From the cell containing the given text, extract its center point as (x, y) coordinate. 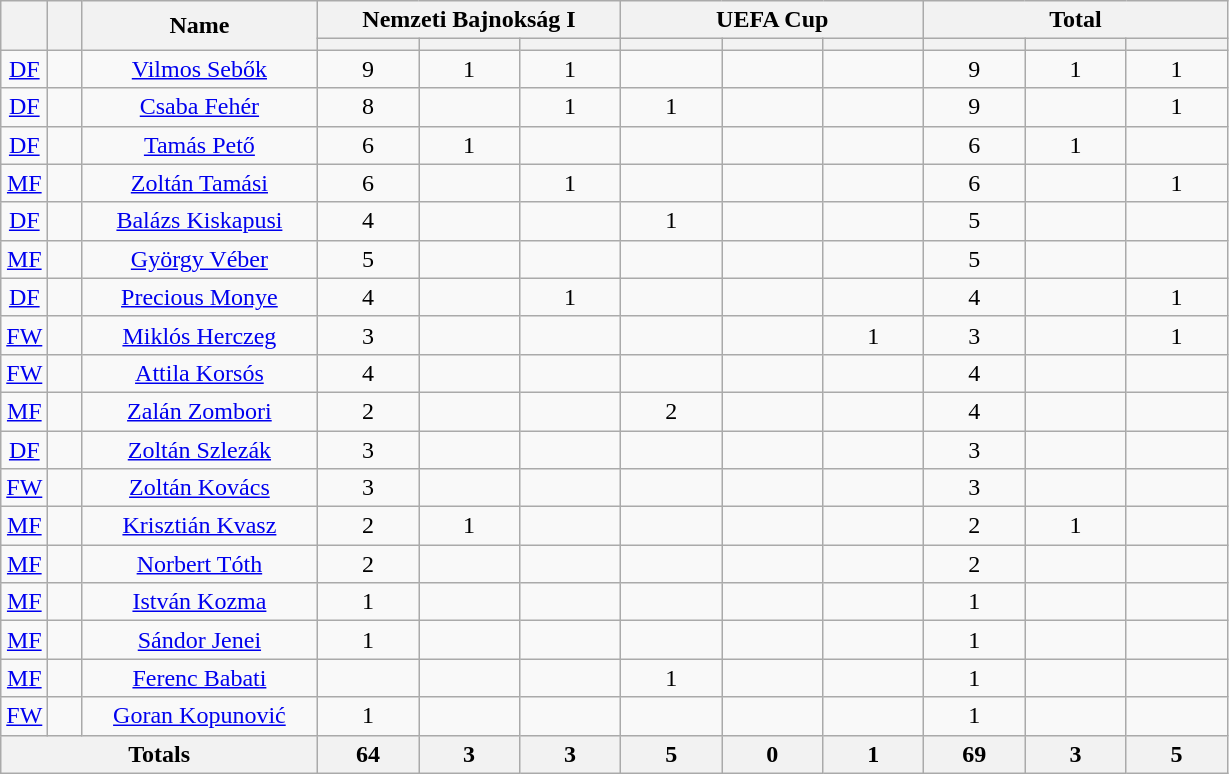
Zoltán Tamási (199, 183)
Vilmos Sebők (199, 69)
Name (199, 26)
Csaba Fehér (199, 107)
Attila Korsós (199, 373)
0 (772, 754)
Balázs Kiskapusi (199, 221)
Goran Kopunović (199, 716)
Zoltán Kovács (199, 488)
Miklós Herczeg (199, 335)
UEFA Cup (772, 20)
8 (368, 107)
Precious Monye (199, 297)
Zalán Zombori (199, 411)
64 (368, 754)
Totals (160, 754)
Norbert Tóth (199, 564)
Ferenc Babati (199, 678)
Zoltán Szlezák (199, 449)
György Véber (199, 259)
Sándor Jenei (199, 640)
Nemzeti Bajnokság I (468, 20)
Total (1076, 20)
Krisztián Kvasz (199, 526)
István Kozma (199, 602)
69 (974, 754)
Tamás Pető (199, 145)
